From the cell containing the given text, extract its center point as (x, y) coordinate. 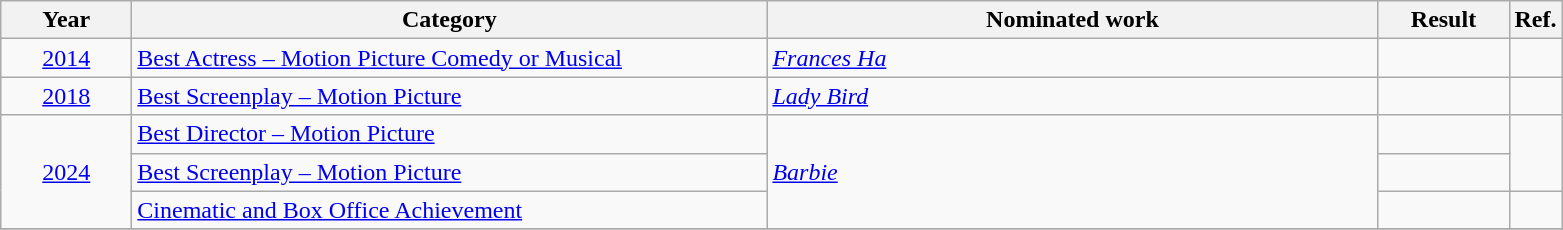
Cinematic and Box Office Achievement (450, 210)
Best Actress – Motion Picture Comedy or Musical (450, 58)
Result (1444, 20)
Best Director – Motion Picture (450, 134)
Year (66, 20)
2018 (66, 96)
Category (450, 20)
Nominated work (1072, 20)
2014 (66, 58)
Barbie (1072, 172)
Lady Bird (1072, 96)
2024 (66, 172)
Ref. (1536, 20)
Frances Ha (1072, 58)
